Locate the cell with the specified text and output its (X, Y) center coordinate. 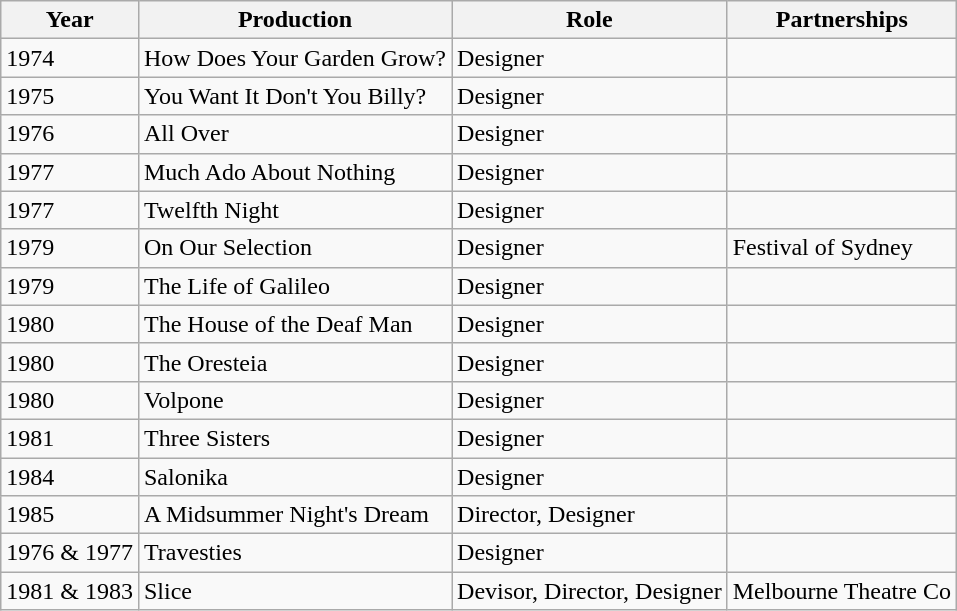
Director, Designer (590, 515)
You Want It Don't You Billy? (294, 96)
Production (294, 20)
Devisor, Director, Designer (590, 591)
Much Ado About Nothing (294, 172)
1981 & 1983 (70, 591)
1976 & 1977 (70, 553)
1985 (70, 515)
Festival of Sydney (842, 248)
Slice (294, 591)
All Over (294, 134)
Role (590, 20)
1974 (70, 58)
The Oresteia (294, 362)
Partnerships (842, 20)
1976 (70, 134)
Three Sisters (294, 438)
Melbourne Theatre Co (842, 591)
Twelfth Night (294, 210)
On Our Selection (294, 248)
Volpone (294, 400)
How Does Your Garden Grow? (294, 58)
Salonika (294, 477)
1975 (70, 96)
A Midsummer Night's Dream (294, 515)
The Life of Galileo (294, 286)
1984 (70, 477)
Travesties (294, 553)
Year (70, 20)
1981 (70, 438)
The House of the Deaf Man (294, 324)
